From the cell containing the given text, extract its center point as (X, Y) coordinate. 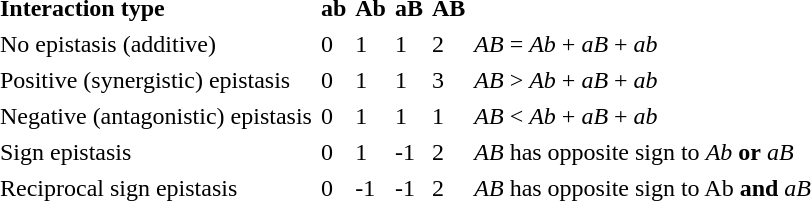
3 (448, 80)
-1 (409, 152)
